Scan for the cell matching the given text and deliver its [x, y] coordinate at center. 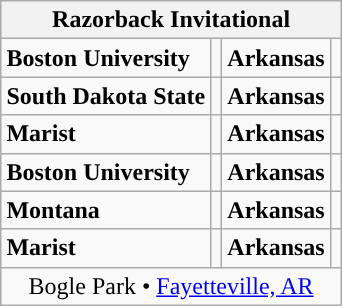
Bogle Park • Fayetteville, AR [171, 286]
Razorback Invitational [171, 20]
South Dakota State [106, 96]
Montana [106, 210]
